Extract the [X, Y] coordinate from the center of the cell holding the provided text.  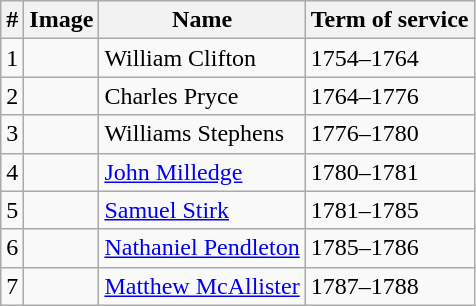
William Clifton [202, 58]
1781–1785 [390, 210]
John Milledge [202, 172]
Term of service [390, 20]
1754–1764 [390, 58]
5 [12, 210]
Williams Stephens [202, 134]
Image [62, 20]
6 [12, 248]
4 [12, 172]
1787–1788 [390, 286]
3 [12, 134]
2 [12, 96]
Name [202, 20]
1 [12, 58]
7 [12, 286]
Matthew McAllister [202, 286]
1764–1776 [390, 96]
Charles Pryce [202, 96]
Samuel Stirk [202, 210]
Nathaniel Pendleton [202, 248]
1780–1781 [390, 172]
1776–1780 [390, 134]
# [12, 20]
1785–1786 [390, 248]
